Detect which cell encompasses the target text, then output its (x, y) center coordinate. 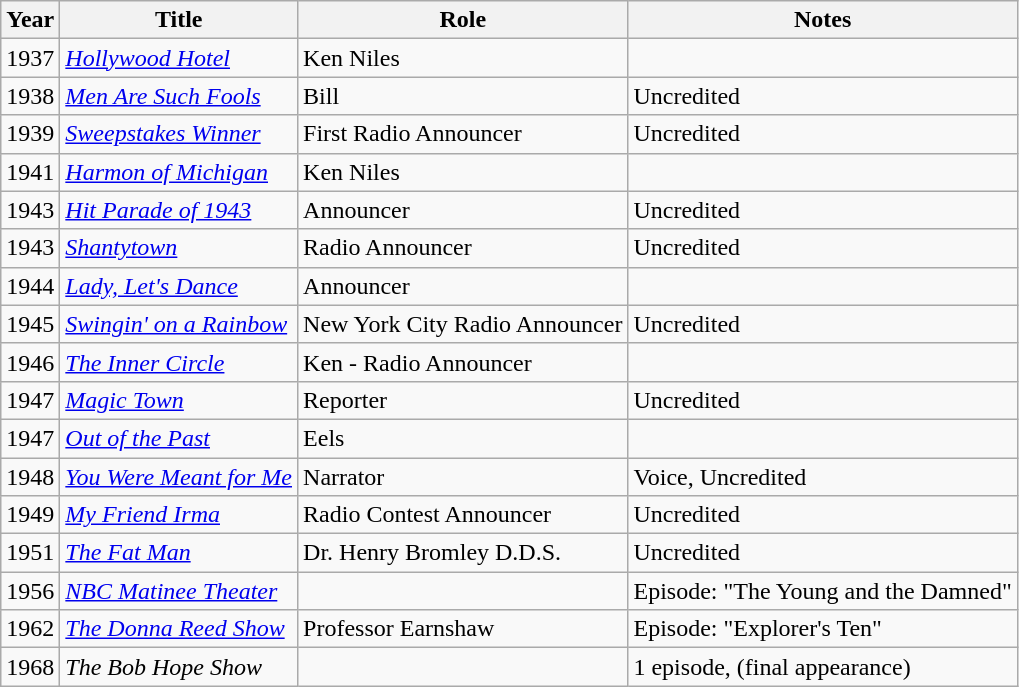
Narrator (463, 477)
Reporter (463, 400)
Magic Town (179, 400)
Sweepstakes Winner (179, 134)
Harmon of Michigan (179, 172)
Voice, Uncredited (822, 477)
Radio Contest Announcer (463, 515)
1956 (30, 591)
Episode: "Explorer's Ten" (822, 629)
1941 (30, 172)
1949 (30, 515)
Episode: "The Young and the Damned" (822, 591)
The Bob Hope Show (179, 667)
New York City Radio Announcer (463, 324)
The Donna Reed Show (179, 629)
Title (179, 20)
1937 (30, 58)
1939 (30, 134)
1945 (30, 324)
Hit Parade of 1943 (179, 210)
Dr. Henry Bromley D.D.S. (463, 553)
1948 (30, 477)
Out of the Past (179, 438)
Notes (822, 20)
Swingin' on a Rainbow (179, 324)
Men Are Such Fools (179, 96)
1944 (30, 286)
1962 (30, 629)
My Friend Irma (179, 515)
Eels (463, 438)
The Fat Man (179, 553)
NBC Matinee Theater (179, 591)
1968 (30, 667)
The Inner Circle (179, 362)
Shantytown (179, 248)
Year (30, 20)
1 episode, (final appearance) (822, 667)
First Radio Announcer (463, 134)
Bill (463, 96)
You Were Meant for Me (179, 477)
Radio Announcer (463, 248)
Professor Earnshaw (463, 629)
1951 (30, 553)
1946 (30, 362)
Ken - Radio Announcer (463, 362)
Lady, Let's Dance (179, 286)
1938 (30, 96)
Hollywood Hotel (179, 58)
Role (463, 20)
